Return the [x, y] coordinate for the center point of the cell that contains the specified text.  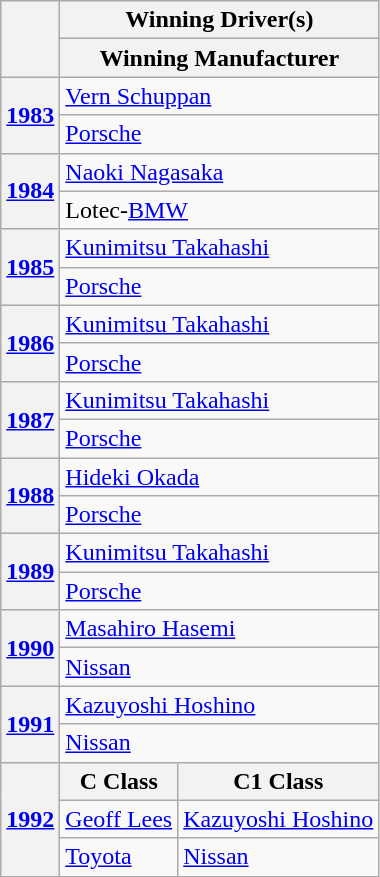
1983 [30, 115]
Vern Schuppan [220, 96]
Toyota [119, 857]
1985 [30, 267]
1988 [30, 496]
1990 [30, 648]
C Class [119, 781]
1987 [30, 419]
1991 [30, 724]
Masahiro Hasemi [220, 629]
1986 [30, 343]
1992 [30, 819]
C1 Class [278, 781]
Hideki Okada [220, 477]
Winning Driver(s) [220, 20]
Winning Manufacturer [220, 58]
Lotec-BMW [220, 210]
Naoki Nagasaka [220, 172]
1989 [30, 572]
1984 [30, 191]
Geoff Lees [119, 819]
